Detect which cell encompasses the target text, then output its [X, Y] center coordinate. 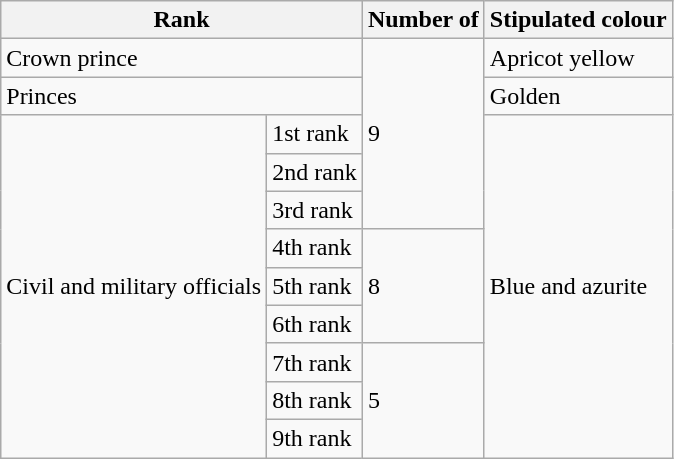
Civil and military officials [134, 286]
Stipulated colour [578, 20]
1st rank [315, 134]
Princes [182, 96]
9th rank [315, 438]
Golden [578, 96]
Crown prince [182, 58]
Apricot yellow [578, 58]
8 [423, 286]
9 [423, 134]
4th rank [315, 248]
5 [423, 400]
7th rank [315, 362]
Rank [182, 20]
2nd rank [315, 172]
Number of [423, 20]
3rd rank [315, 210]
Blue and azurite [578, 286]
5th rank [315, 286]
8th rank [315, 400]
6th rank [315, 324]
